Locate the cell with the specified text and output its [X, Y] center coordinate. 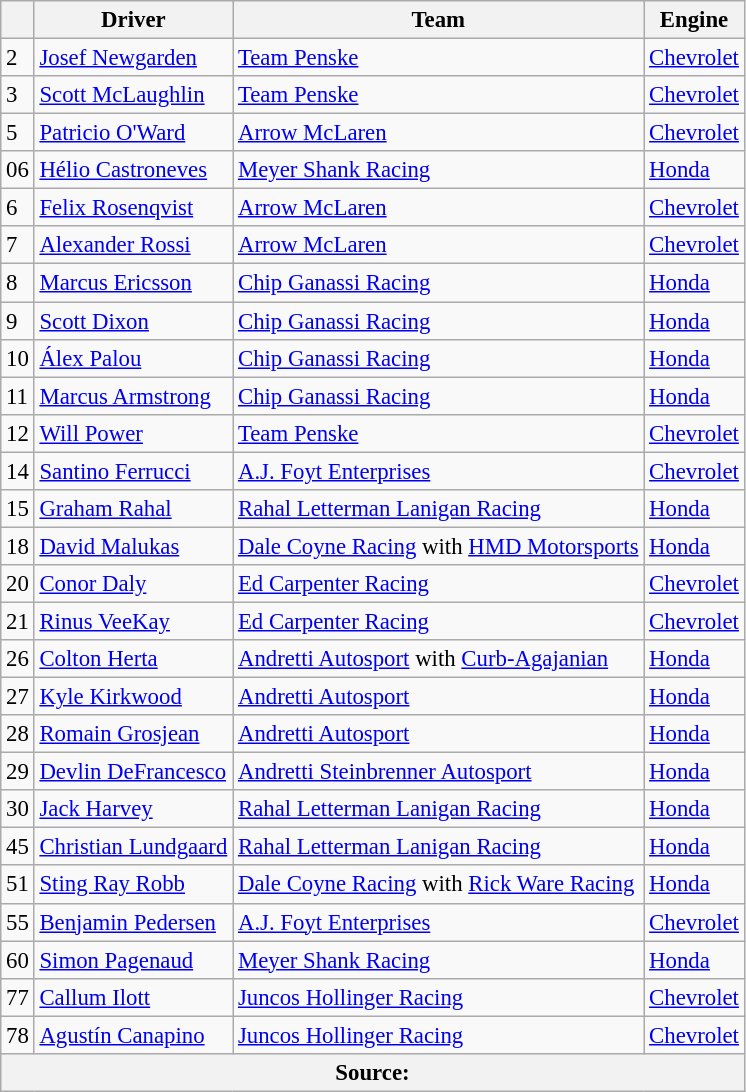
Sting Ray Robb [134, 885]
78 [18, 1035]
Will Power [134, 433]
Simon Pagenaud [134, 960]
26 [18, 659]
Andretti Steinbrenner Autosport [438, 772]
Dale Coyne Racing with HMD Motorsports [438, 546]
Kyle Kirkwood [134, 697]
14 [18, 471]
Alexander Rossi [134, 245]
Marcus Armstrong [134, 396]
Conor Daly [134, 584]
51 [18, 885]
5 [18, 133]
Santino Ferrucci [134, 471]
Álex Palou [134, 358]
3 [18, 95]
21 [18, 621]
Driver [134, 20]
Source: [372, 1073]
7 [18, 245]
9 [18, 321]
55 [18, 922]
45 [18, 847]
27 [18, 697]
Hélio Castroneves [134, 170]
Colton Herta [134, 659]
Scott McLaughlin [134, 95]
Christian Lundgaard [134, 847]
18 [18, 546]
11 [18, 396]
20 [18, 584]
06 [18, 170]
60 [18, 960]
Devlin DeFrancesco [134, 772]
Andretti Autosport with Curb-Agajanian [438, 659]
David Malukas [134, 546]
12 [18, 433]
28 [18, 734]
Jack Harvey [134, 809]
10 [18, 358]
Dale Coyne Racing with Rick Ware Racing [438, 885]
77 [18, 997]
29 [18, 772]
Rinus VeeKay [134, 621]
8 [18, 283]
30 [18, 809]
Engine [694, 20]
2 [18, 58]
Agustín Canapino [134, 1035]
Callum Ilott [134, 997]
Felix Rosenqvist [134, 208]
6 [18, 208]
Marcus Ericsson [134, 283]
15 [18, 509]
Benjamin Pedersen [134, 922]
Scott Dixon [134, 321]
Patricio O'Ward [134, 133]
Josef Newgarden [134, 58]
Romain Grosjean [134, 734]
Graham Rahal [134, 509]
Team [438, 20]
